Extract the (X, Y) coordinate from the center of the cell holding the provided text.  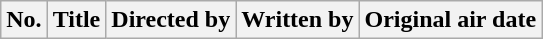
Original air date (450, 20)
Written by (298, 20)
Title (76, 20)
No. (24, 20)
Directed by (171, 20)
